Provide the [X, Y] coordinate of the cell's center where the given text is located.  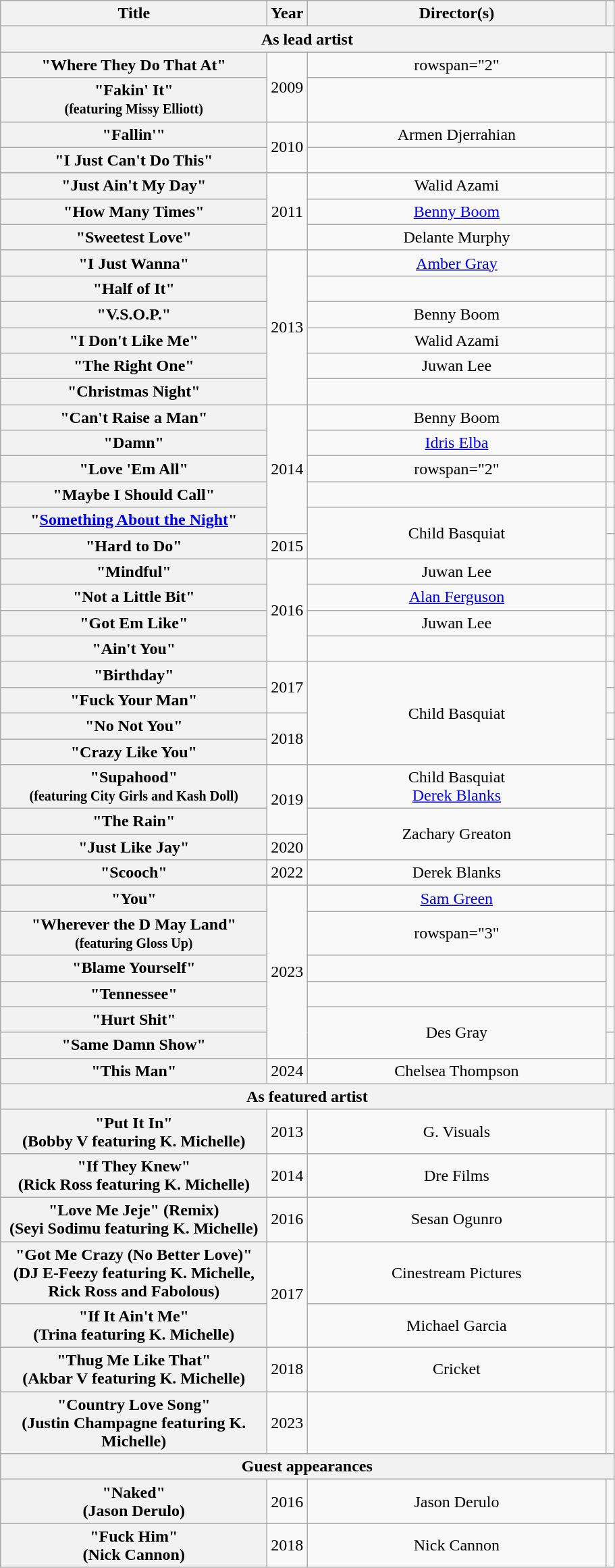
"I Don't Like Me" [134, 340]
"Damn" [134, 443]
"Fakin' It"(featuring Missy Elliott) [134, 100]
"Supahood"(featuring City Girls and Kash Doll) [134, 786]
"Fuck Your Man" [134, 700]
rowspan="3" [456, 934]
Title [134, 14]
Alan Ferguson [456, 597]
Year [288, 14]
"I Just Wanna" [134, 263]
2015 [288, 546]
2024 [288, 1071]
2009 [288, 86]
"Not a Little Bit" [134, 597]
2022 [288, 873]
"Where They Do That At" [134, 65]
"Crazy Like You" [134, 752]
"Hurt Shit" [134, 1019]
2020 [288, 847]
Chelsea Thompson [456, 1071]
"Birthday" [134, 674]
"Love 'Em All" [134, 469]
Sam Green [456, 899]
"Fuck Him"(Nick Cannon) [134, 1546]
"Can't Raise a Man" [134, 418]
"Something About the Night" [134, 520]
"Ain't You" [134, 649]
"Love Me Jeje" (Remix)(Seyi Sodimu featuring K. Michelle) [134, 1219]
"Naked"(Jason Derulo) [134, 1501]
Director(s) [456, 14]
"Hard to Do" [134, 546]
"If They Knew"(Rick Ross featuring K. Michelle) [134, 1175]
"If It Ain't Me"(Trina featuring K. Michelle) [134, 1325]
As featured artist [307, 1096]
Sesan Ogunro [456, 1219]
"This Man" [134, 1071]
Child BasquiatDerek Blanks [456, 786]
"How Many Times" [134, 211]
"Blame Yourself" [134, 968]
"Tennessee" [134, 994]
"The Right One" [134, 366]
"Christmas Night" [134, 392]
"No Not You" [134, 726]
G. Visuals [456, 1131]
2011 [288, 211]
"Same Damn Show" [134, 1045]
"Wherever the D May Land"(featuring Gloss Up) [134, 934]
"Put It In"(Bobby V featuring K. Michelle) [134, 1131]
"You" [134, 899]
Michael Garcia [456, 1325]
"Scooch" [134, 873]
"The Rain" [134, 821]
Idris Elba [456, 443]
Zachary Greaton [456, 834]
Jason Derulo [456, 1501]
"Fallin'" [134, 134]
Armen Djerrahian [456, 134]
"Maybe I Should Call" [134, 495]
Cinestream Pictures [456, 1273]
Cricket [456, 1370]
"Sweetest Love" [134, 237]
Dre Films [456, 1175]
2010 [288, 147]
Nick Cannon [456, 1546]
"V.S.O.P." [134, 314]
"Country Love Song"(Justin Champagne featuring K. Michelle) [134, 1423]
Amber Gray [456, 263]
As lead artist [307, 39]
"Just Ain't My Day" [134, 186]
"Mindful" [134, 572]
Guest appearances [307, 1467]
Delante Murphy [456, 237]
"Got Me Crazy (No Better Love)"(DJ E-Feezy featuring K. Michelle, Rick Ross and Fabolous) [134, 1273]
"I Just Can't Do This" [134, 160]
Des Gray [456, 1032]
"Thug Me Like That"(Akbar V featuring K. Michelle) [134, 1370]
"Got Em Like" [134, 623]
"Just Like Jay" [134, 847]
2019 [288, 800]
"Half of It" [134, 288]
Derek Blanks [456, 873]
